Capture the cell that displays the provided text and extract its (X, Y) central coordinate. 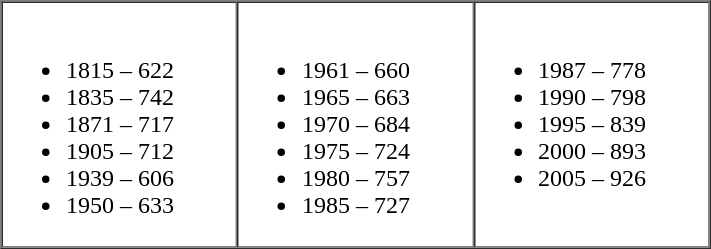
1815 – 6221835 – 7421871 – 7171905 – 7121939 – 6061950 – 633 (120, 125)
1961 – 6601965 – 6631970 – 6841975 – 7241980 – 7571985 – 727 (355, 125)
1987 – 7781990 – 7981995 – 8392000 – 8932005 – 926 (591, 125)
